Return the (X, Y) coordinate for the center point of the cell that contains the specified text.  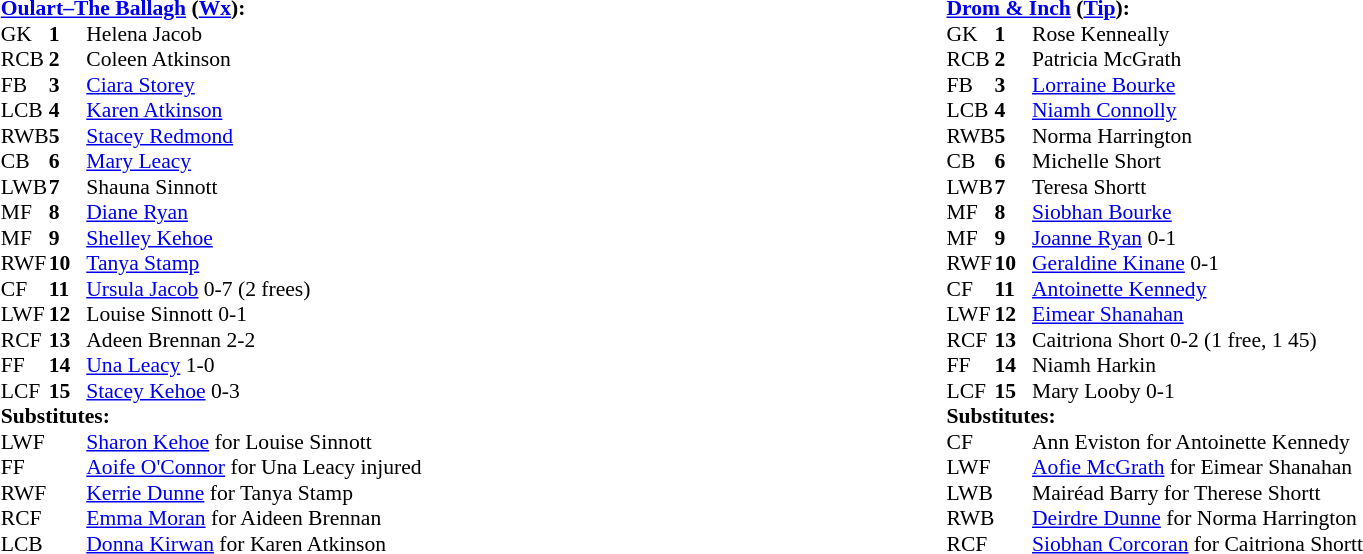
Ursula Jacob 0-7 (2 frees) (254, 289)
Louise Sinnott 0-1 (254, 315)
Geraldine Kinane 0-1 (1198, 263)
Aofie McGrath for Eimear Shanahan (1198, 467)
Siobhan Bourke (1198, 213)
Michelle Short (1198, 161)
Eimear Shanahan (1198, 315)
Aoife O'Connor for Una Leacy injured (254, 467)
Stacey Kehoe 0-3 (254, 391)
Mary Looby 0-1 (1198, 391)
Mary Leacy (254, 161)
Niamh Harkin (1198, 365)
Lorraine Bourke (1198, 85)
Teresa Shortt (1198, 187)
Tanya Stamp (254, 263)
Shelley Kehoe (254, 238)
Stacey Redmond (254, 136)
Adeen Brennan 2-2 (254, 340)
Patricia McGrath (1198, 59)
Coleen Atkinson (254, 59)
Ann Eviston for Antoinette Kennedy (1198, 442)
Shauna Sinnott (254, 187)
Sharon Kehoe for Louise Sinnott (254, 442)
Deirdre Dunne for Norma Harrington (1198, 519)
Norma Harrington (1198, 136)
Kerrie Dunne for Tanya Stamp (254, 493)
Una Leacy 1-0 (254, 365)
Emma Moran for Aideen Brennan (254, 519)
Mairéad Barry for Therese Shortt (1198, 493)
Helena Jacob (254, 34)
Antoinette Kennedy (1198, 289)
Rose Kenneally (1198, 34)
Ciara Storey (254, 85)
Caitriona Short 0-2 (1 free, 1 45) (1198, 340)
Joanne Ryan 0-1 (1198, 238)
Karen Atkinson (254, 111)
Diane Ryan (254, 213)
Niamh Connolly (1198, 111)
